Return (X, Y) of the center of cell containing provided text 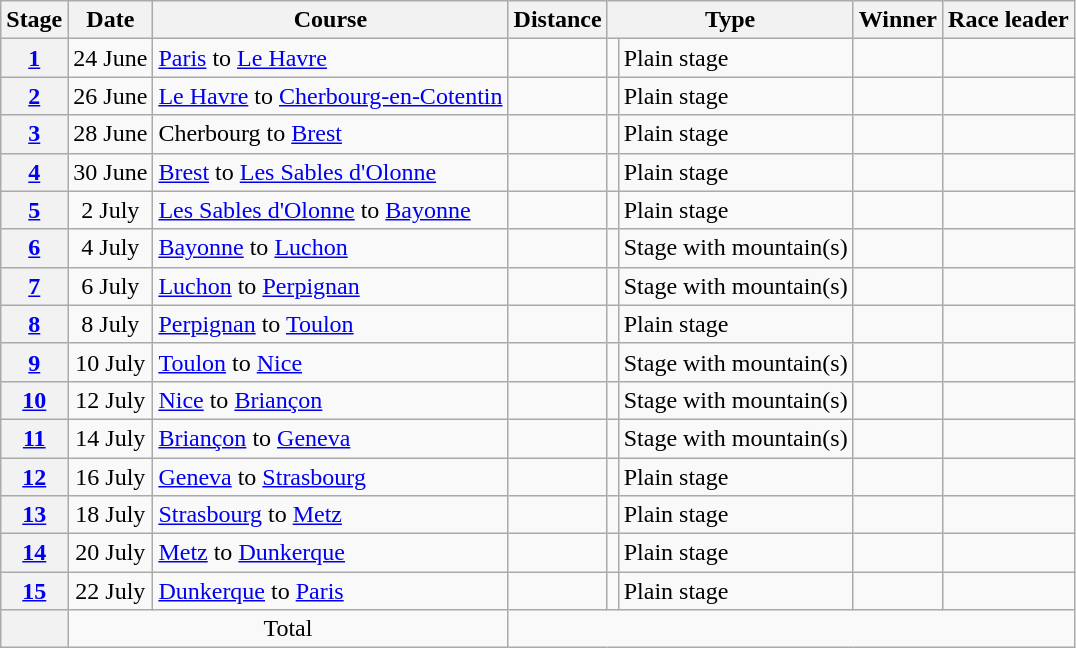
10 (34, 400)
Toulon to Nice (330, 362)
6 (34, 248)
9 (34, 362)
11 (34, 438)
22 July (110, 591)
Type (730, 20)
Winner (898, 20)
Course (330, 20)
15 (34, 591)
4 (34, 172)
Total (288, 629)
4 July (110, 248)
Luchon to Perpignan (330, 286)
24 June (110, 58)
Metz to Dunkerque (330, 553)
20 July (110, 553)
Briançon to Geneva (330, 438)
Distance (558, 20)
Perpignan to Toulon (330, 324)
18 July (110, 515)
Le Havre to Cherbourg-en-Cotentin (330, 96)
Strasbourg to Metz (330, 515)
16 July (110, 477)
10 July (110, 362)
30 June (110, 172)
26 June (110, 96)
Les Sables d'Olonne to Bayonne (330, 210)
13 (34, 515)
Geneva to Strasbourg (330, 477)
12 July (110, 400)
Paris to Le Havre (330, 58)
Bayonne to Luchon (330, 248)
3 (34, 134)
2 (34, 96)
Brest to Les Sables d'Olonne (330, 172)
Cherbourg to Brest (330, 134)
7 (34, 286)
8 July (110, 324)
Stage (34, 20)
Nice to Briançon (330, 400)
Race leader (1009, 20)
6 July (110, 286)
14 July (110, 438)
28 June (110, 134)
1 (34, 58)
5 (34, 210)
Dunkerque to Paris (330, 591)
Date (110, 20)
8 (34, 324)
12 (34, 477)
14 (34, 553)
2 July (110, 210)
